Provide the (X, Y) coordinate of the cell's center where the given text is located.  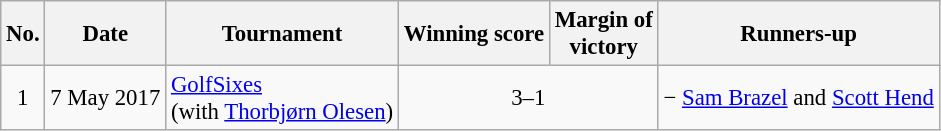
Margin ofvictory (604, 34)
No. (23, 34)
Tournament (282, 34)
3–1 (529, 98)
Winning score (474, 34)
Runners-up (798, 34)
Date (106, 34)
1 (23, 98)
7 May 2017 (106, 98)
− Sam Brazel and Scott Hend (798, 98)
GolfSixes(with Thorbjørn Olesen) (282, 98)
